Detect which cell encompasses the target text, then output its [x, y] center coordinate. 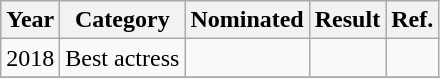
Result [347, 20]
Nominated [247, 20]
Best actress [122, 58]
Year [30, 20]
Ref. [412, 20]
Category [122, 20]
2018 [30, 58]
